Search for the cell housing the specified text and yield its (x, y) center coordinate. 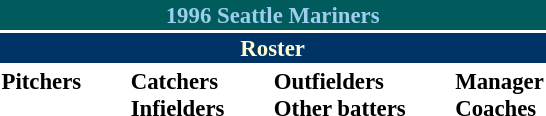
Roster (272, 48)
1996 Seattle Mariners (272, 15)
